Detect which cell encompasses the target text, then output its (X, Y) center coordinate. 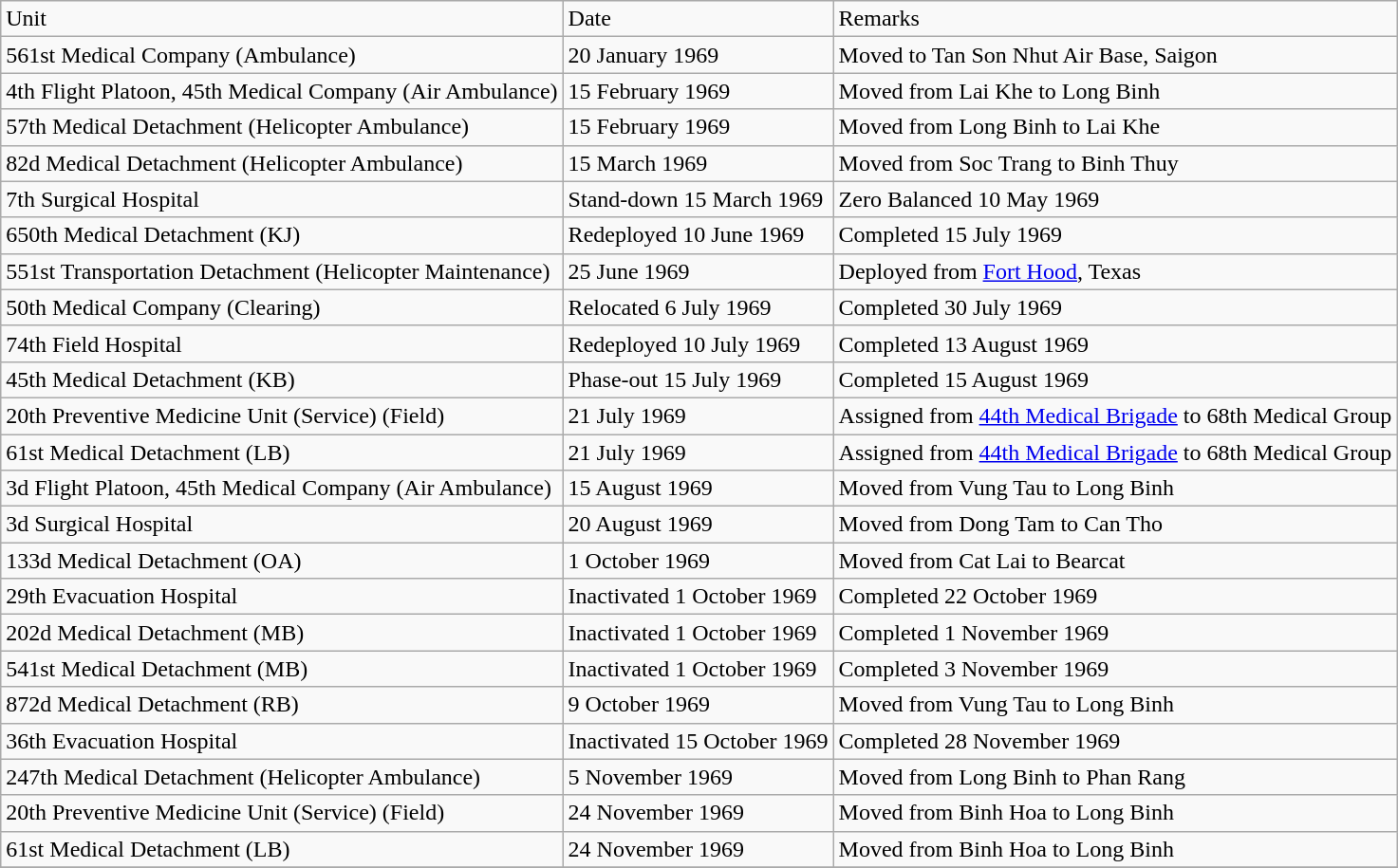
Phase-out 15 July 1969 (699, 379)
Moved to Tan Son Nhut Air Base, Saigon (1115, 55)
Moved from Lai Khe to Long Binh (1115, 91)
Completed 28 November 1969 (1115, 741)
541st Medical Detachment (MB) (282, 669)
Completed 15 July 1969 (1115, 235)
29th Evacuation Hospital (282, 597)
20 August 1969 (699, 525)
4th Flight Platoon, 45th Medical Company (Air Ambulance) (282, 91)
1 October 1969 (699, 561)
25 June 1969 (699, 271)
Moved from Long Binh to Phan Rang (1115, 777)
Completed 1 November 1969 (1115, 633)
5 November 1969 (699, 777)
74th Field Hospital (282, 343)
133d Medical Detachment (OA) (282, 561)
247th Medical Detachment (Helicopter Ambulance) (282, 777)
Completed 13 August 1969 (1115, 343)
57th Medical Detachment (Helicopter Ambulance) (282, 127)
Redeployed 10 July 1969 (699, 343)
Redeployed 10 June 1969 (699, 235)
Completed 30 July 1969 (1115, 307)
Unit (282, 19)
15 March 1969 (699, 163)
Completed 3 November 1969 (1115, 669)
872d Medical Detachment (RB) (282, 705)
Moved from Cat Lai to Bearcat (1115, 561)
3d Surgical Hospital (282, 525)
7th Surgical Hospital (282, 199)
Moved from Dong Tam to Can Tho (1115, 525)
Relocated 6 July 1969 (699, 307)
Deployed from Fort Hood, Texas (1115, 271)
50th Medical Company (Clearing) (282, 307)
20 January 1969 (699, 55)
Moved from Long Binh to Lai Khe (1115, 127)
36th Evacuation Hospital (282, 741)
202d Medical Detachment (MB) (282, 633)
15 August 1969 (699, 489)
561st Medical Company (Ambulance) (282, 55)
551st Transportation Detachment (Helicopter Maintenance) (282, 271)
Stand-down 15 March 1969 (699, 199)
Inactivated 15 October 1969 (699, 741)
82d Medical Detachment (Helicopter Ambulance) (282, 163)
Completed 15 August 1969 (1115, 379)
Completed 22 October 1969 (1115, 597)
45th Medical Detachment (KB) (282, 379)
Zero Balanced 10 May 1969 (1115, 199)
Date (699, 19)
650th Medical Detachment (KJ) (282, 235)
9 October 1969 (699, 705)
3d Flight Platoon, 45th Medical Company (Air Ambulance) (282, 489)
Remarks (1115, 19)
Moved from Soc Trang to Binh Thuy (1115, 163)
